Determine the (X, Y) coordinate at the center of the cell enclosing the given text.  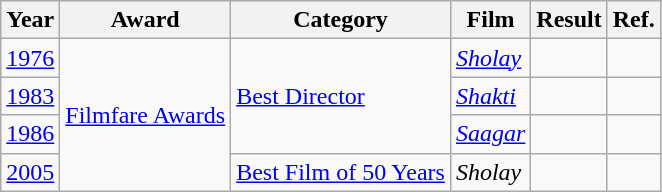
2005 (30, 172)
1976 (30, 58)
Award (146, 20)
1986 (30, 134)
Saagar (490, 134)
Filmfare Awards (146, 115)
Result (569, 20)
Best Film of 50 Years (341, 172)
Ref. (634, 20)
Film (490, 20)
1983 (30, 96)
Shakti (490, 96)
Year (30, 20)
Best Director (341, 96)
Category (341, 20)
